Determine the (X, Y) coordinate at the center of the cell enclosing the given text.  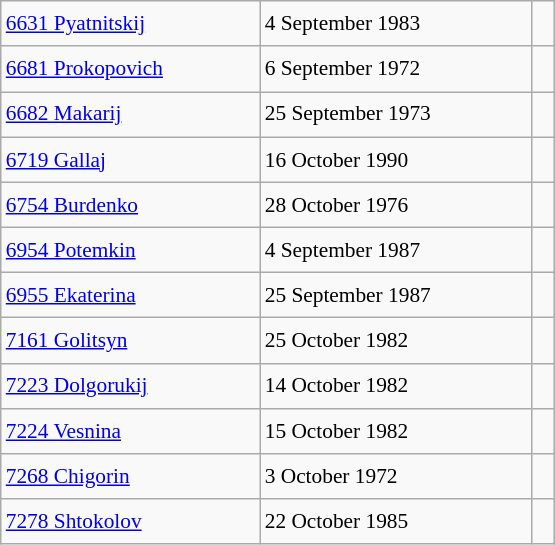
25 October 1982 (396, 340)
6954 Potemkin (130, 250)
6682 Makarij (130, 114)
6 September 1972 (396, 68)
6631 Pyatnitskij (130, 24)
25 September 1973 (396, 114)
7278 Shtokolov (130, 522)
7224 Vesnina (130, 430)
6681 Prokopovich (130, 68)
16 October 1990 (396, 160)
4 September 1987 (396, 250)
25 September 1987 (396, 296)
7161 Golitsyn (130, 340)
4 September 1983 (396, 24)
7268 Chigorin (130, 476)
15 October 1982 (396, 430)
28 October 1976 (396, 204)
6719 Gallaj (130, 160)
6955 Ekaterina (130, 296)
14 October 1982 (396, 386)
3 October 1972 (396, 476)
7223 Dolgorukij (130, 386)
6754 Burdenko (130, 204)
22 October 1985 (396, 522)
